Identify which cell holds the provided text, then report its [X, Y] central coordinate. 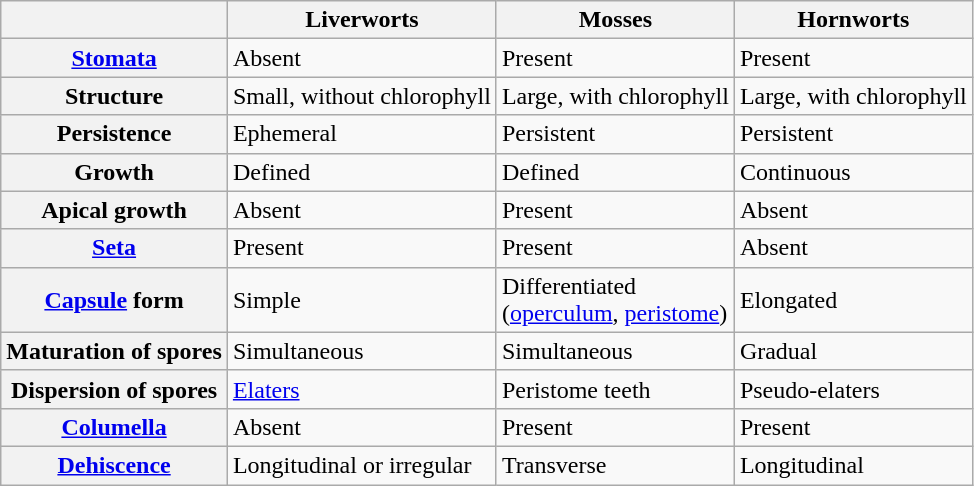
Dispersion of spores [114, 389]
Growth [114, 172]
Continuous [853, 172]
Liverworts [362, 20]
Apical growth [114, 210]
Peristome teeth [615, 389]
Elaters [362, 389]
Simple [362, 300]
Small, without chlorophyll [362, 96]
Columella [114, 427]
Gradual [853, 351]
Elongated [853, 300]
Differentiated(operculum, peristome) [615, 300]
Mosses [615, 20]
Hornworts [853, 20]
Persistence [114, 134]
Seta [114, 248]
Longitudinal [853, 465]
Maturation of spores [114, 351]
Structure [114, 96]
Ephemeral [362, 134]
Capsule form [114, 300]
Pseudo-elaters [853, 389]
Stomata [114, 58]
Transverse [615, 465]
Dehiscence [114, 465]
Longitudinal or irregular [362, 465]
